For the text-containing cell, return its midpoint in (X, Y) coordinate format. 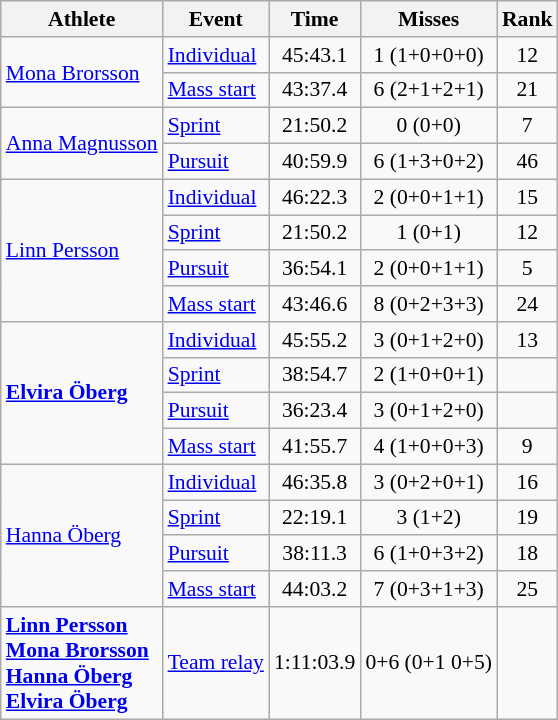
41:55.7 (314, 447)
40:59.9 (314, 162)
15 (528, 197)
38:11.3 (314, 554)
44:03.2 (314, 589)
25 (528, 589)
Athlete (82, 19)
18 (528, 554)
0+6 (0+1 0+5) (428, 663)
7 (528, 126)
1 (1+0+0+0) (428, 55)
8 (0+2+3+3) (428, 304)
Team relay (216, 663)
5 (528, 269)
Linn Persson (82, 250)
Anna Magnusson (82, 144)
46:35.8 (314, 482)
16 (528, 482)
46:22.3 (314, 197)
6 (1+0+3+2) (428, 554)
13 (528, 340)
Event (216, 19)
1:11:03.9 (314, 663)
9 (528, 447)
36:54.1 (314, 269)
45:43.1 (314, 55)
4 (1+0+0+3) (428, 447)
24 (528, 304)
Linn PerssonMona BrorssonHanna ÖbergElvira Öberg (82, 663)
0 (0+0) (428, 126)
Elvira Öberg (82, 393)
3 (1+2) (428, 518)
Rank (528, 19)
22:19.1 (314, 518)
3 (0+2+0+1) (428, 482)
21 (528, 90)
Time (314, 19)
Hanna Öberg (82, 535)
36:23.4 (314, 411)
7 (0+3+1+3) (428, 589)
6 (2+1+2+1) (428, 90)
43:37.4 (314, 90)
38:54.7 (314, 375)
Mona Brorsson (82, 72)
45:55.2 (314, 340)
46 (528, 162)
2 (1+0+0+1) (428, 375)
1 (0+1) (428, 233)
6 (1+3+0+2) (428, 162)
19 (528, 518)
43:46.6 (314, 304)
Misses (428, 19)
